Capture the cell that displays the provided text and extract its (x, y) central coordinate. 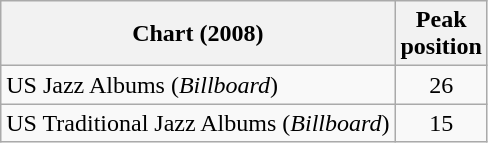
US Traditional Jazz Albums (Billboard) (198, 123)
Chart (2008) (198, 34)
26 (441, 85)
Peakposition (441, 34)
US Jazz Albums (Billboard) (198, 85)
15 (441, 123)
